For the text-containing cell, return its midpoint in [x, y] coordinate format. 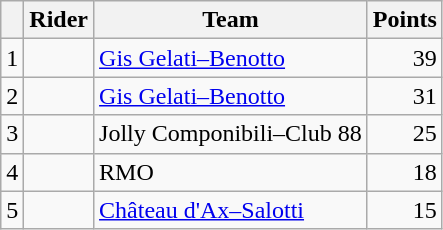
Team [231, 20]
2 [12, 96]
31 [404, 96]
RMO [231, 172]
Jolly Componibili–Club 88 [231, 134]
Rider [59, 20]
5 [12, 210]
Points [404, 20]
1 [12, 58]
Château d'Ax–Salotti [231, 210]
25 [404, 134]
4 [12, 172]
15 [404, 210]
39 [404, 58]
3 [12, 134]
18 [404, 172]
